Identify which cell holds the provided text, then report its (x, y) central coordinate. 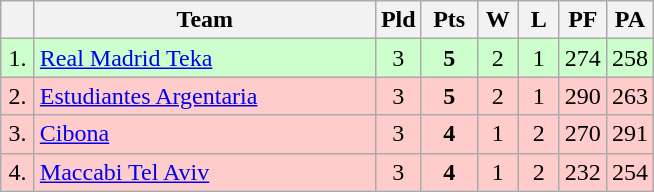
Real Madrid Teka (204, 58)
PA (630, 20)
L (538, 20)
4. (18, 172)
Maccabi Tel Aviv (204, 172)
Cibona (204, 134)
232 (582, 172)
258 (630, 58)
263 (630, 96)
Pld (398, 20)
W (498, 20)
PF (582, 20)
254 (630, 172)
Pts (449, 20)
1. (18, 58)
290 (582, 96)
270 (582, 134)
Team (204, 20)
2. (18, 96)
Estudiantes Argentaria (204, 96)
3. (18, 134)
274 (582, 58)
291 (630, 134)
